Determine the (x, y) coordinate at the center of the cell enclosing the given text.  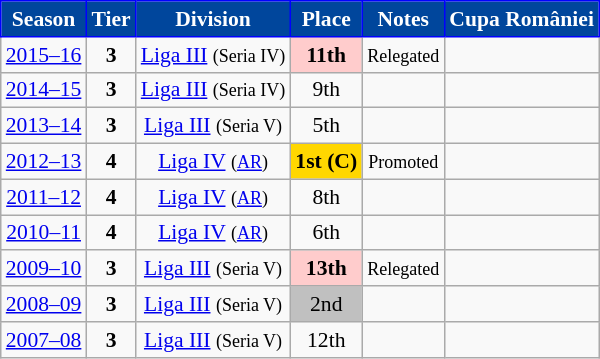
2012–13 (44, 162)
Tier (110, 19)
5th (326, 126)
13th (326, 269)
2007–08 (44, 340)
2013–14 (44, 126)
2010–11 (44, 233)
8th (326, 197)
11th (326, 55)
2014–15 (44, 90)
2008–09 (44, 304)
2nd (326, 304)
6th (326, 233)
2009–10 (44, 269)
Promoted (403, 162)
12th (326, 340)
Season (44, 19)
1st (C) (326, 162)
2011–12 (44, 197)
Place (326, 19)
Division (214, 19)
Notes (403, 19)
9th (326, 90)
2015–16 (44, 55)
Cupa României (522, 19)
